Return (x, y) of the center of cell containing provided text 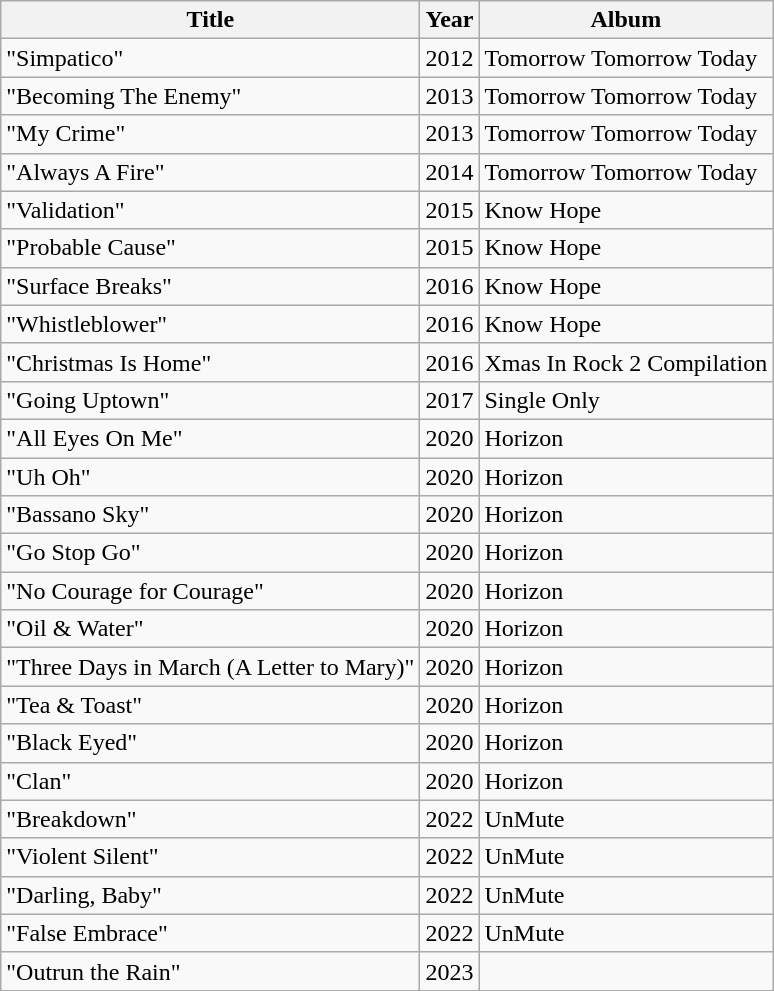
"Black Eyed" (210, 743)
"Go Stop Go" (210, 553)
Single Only (626, 400)
"Always A Fire" (210, 172)
"My Crime" (210, 134)
"Validation" (210, 210)
"Probable Cause" (210, 248)
2023 (450, 971)
"False Embrace" (210, 933)
"Outrun the Rain" (210, 971)
2014 (450, 172)
"Tea & Toast" (210, 705)
"Three Days in March (A Letter to Mary)" (210, 667)
"Surface Breaks" (210, 286)
"Becoming The Enemy" (210, 96)
Album (626, 20)
"Whistleblower" (210, 324)
Xmas In Rock 2 Compilation (626, 362)
"Going Uptown" (210, 400)
"Oil & Water" (210, 629)
"Uh Oh" (210, 477)
"Bassano Sky" (210, 515)
"Clan" (210, 781)
Title (210, 20)
"Darling, Baby" (210, 895)
"Breakdown" (210, 819)
2017 (450, 400)
"No Courage for Courage" (210, 591)
"Violent Silent" (210, 857)
Year (450, 20)
"Simpatico" (210, 58)
2012 (450, 58)
"Christmas Is Home" (210, 362)
"All Eyes On Me" (210, 438)
